Return [X, Y] of the center of cell containing provided text 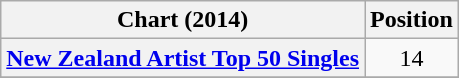
Chart (2014) [183, 20]
14 [412, 58]
Position [412, 20]
New Zealand Artist Top 50 Singles [183, 58]
